Return [X, Y] of the center of cell containing provided text 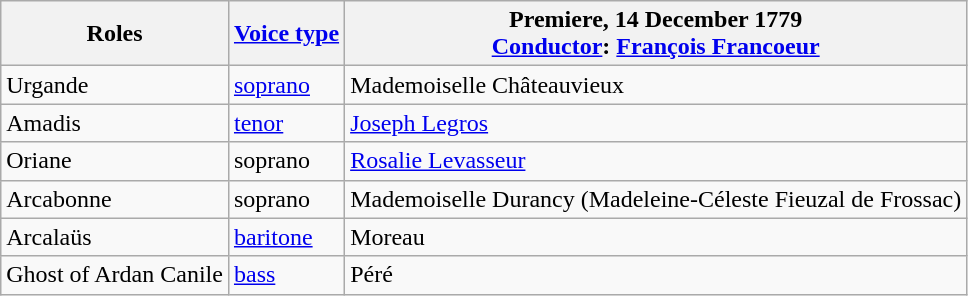
baritone [286, 237]
Voice type [286, 34]
Premiere, 14 December 1779Conductor: François Francoeur [656, 34]
Mademoiselle Durancy (Madeleine-Céleste Fieuzal de Frossac) [656, 199]
Mademoiselle Châteauvieux [656, 85]
Amadis [115, 123]
Roles [115, 34]
Moreau [656, 237]
Oriane [115, 161]
Joseph Legros [656, 123]
bass [286, 275]
Arcalaüs [115, 237]
Arcabonne [115, 199]
Ghost of Ardan Canile [115, 275]
tenor [286, 123]
Rosalie Levasseur [656, 161]
Urgande [115, 85]
Péré [656, 275]
